Pinpoint the cell where the given text exists, returning its (X, Y) midpoint coordinate. 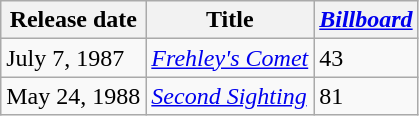
Release date (74, 20)
Title (230, 20)
Second Sighting (230, 96)
May 24, 1988 (74, 96)
Frehley's Comet (230, 58)
43 (366, 58)
July 7, 1987 (74, 58)
Billboard (366, 20)
81 (366, 96)
